Extract the (X, Y) coordinate from the center of the cell holding the provided text.  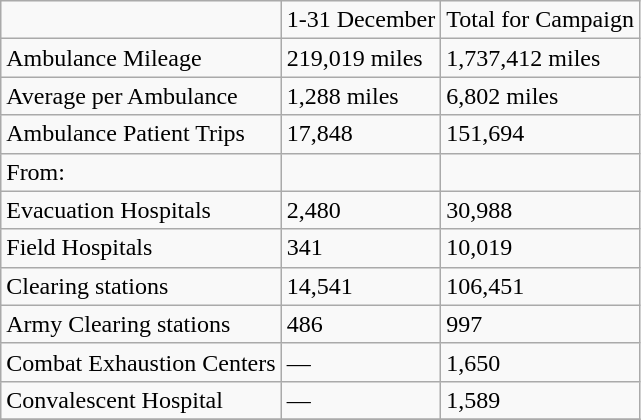
Combat Exhaustion Centers (141, 362)
341 (361, 248)
From: (141, 172)
Field Hospitals (141, 248)
6,802 miles (540, 96)
10,019 (540, 248)
1,288 miles (361, 96)
1,737,412 miles (540, 58)
2,480 (361, 210)
Evacuation Hospitals (141, 210)
14,541 (361, 286)
Total for Campaign (540, 20)
Clearing stations (141, 286)
219,019 miles (361, 58)
1,650 (540, 362)
106,451 (540, 286)
151,694 (540, 134)
997 (540, 324)
1-31 December (361, 20)
Average per Ambulance (141, 96)
30,988 (540, 210)
Ambulance Mileage (141, 58)
Army Clearing stations (141, 324)
Ambulance Patient Trips (141, 134)
Convalescent Hospital (141, 400)
1,589 (540, 400)
17,848 (361, 134)
486 (361, 324)
